Provide the (X, Y) coordinate of the cell's center where the given text is located.  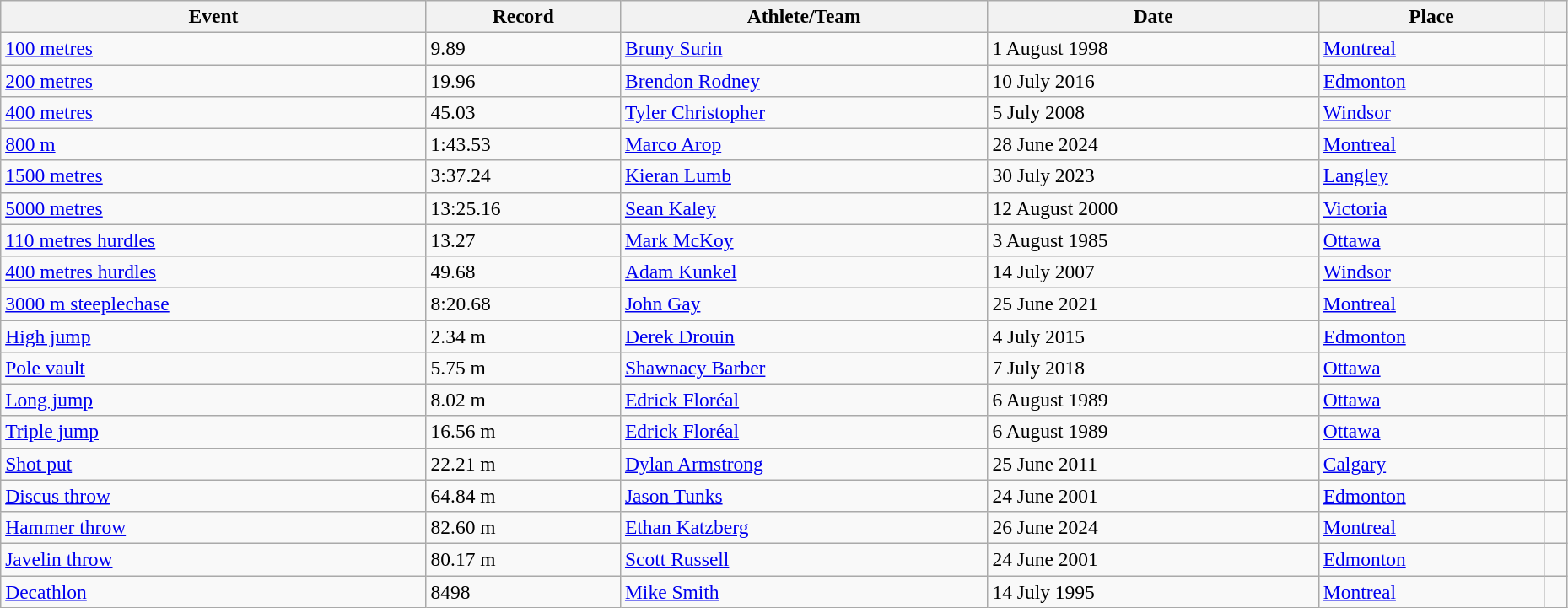
Marco Arop (805, 144)
28 June 2024 (1153, 144)
30 July 2023 (1153, 176)
Bruny Surin (805, 48)
John Gay (805, 304)
25 June 2021 (1153, 304)
Shawnacy Barber (805, 368)
Shot put (213, 464)
Calgary (1431, 464)
Victoria (1431, 208)
26 June 2024 (1153, 527)
800 m (213, 144)
Record (523, 16)
1 August 1998 (1153, 48)
19.96 (523, 80)
3:37.24 (523, 176)
10 July 2016 (1153, 80)
Jason Tunks (805, 496)
5000 metres (213, 208)
8.02 m (523, 400)
8498 (523, 591)
Scott Russell (805, 559)
Sean Kaley (805, 208)
Tyler Christopher (805, 112)
100 metres (213, 48)
Long jump (213, 400)
45.03 (523, 112)
64.84 m (523, 496)
5.75 m (523, 368)
Javelin throw (213, 559)
Date (1153, 16)
1500 metres (213, 176)
8:20.68 (523, 304)
Adam Kunkel (805, 272)
14 July 2007 (1153, 272)
9.89 (523, 48)
80.17 m (523, 559)
200 metres (213, 80)
25 June 2011 (1153, 464)
16.56 m (523, 432)
49.68 (523, 272)
5 July 2008 (1153, 112)
13:25.16 (523, 208)
13.27 (523, 240)
3 August 1985 (1153, 240)
Discus throw (213, 496)
4 July 2015 (1153, 336)
12 August 2000 (1153, 208)
Brendon Rodney (805, 80)
110 metres hurdles (213, 240)
1:43.53 (523, 144)
Mark McKoy (805, 240)
Event (213, 16)
400 metres hurdles (213, 272)
14 July 1995 (1153, 591)
Dylan Armstrong (805, 464)
Decathlon (213, 591)
2.34 m (523, 336)
Place (1431, 16)
82.60 m (523, 527)
7 July 2018 (1153, 368)
Triple jump (213, 432)
Athlete/Team (805, 16)
High jump (213, 336)
Ethan Katzberg (805, 527)
Hammer throw (213, 527)
Langley (1431, 176)
Kieran Lumb (805, 176)
3000 m steeplechase (213, 304)
22.21 m (523, 464)
400 metres (213, 112)
Pole vault (213, 368)
Derek Drouin (805, 336)
Mike Smith (805, 591)
